Return [X, Y] of the center of cell containing provided text 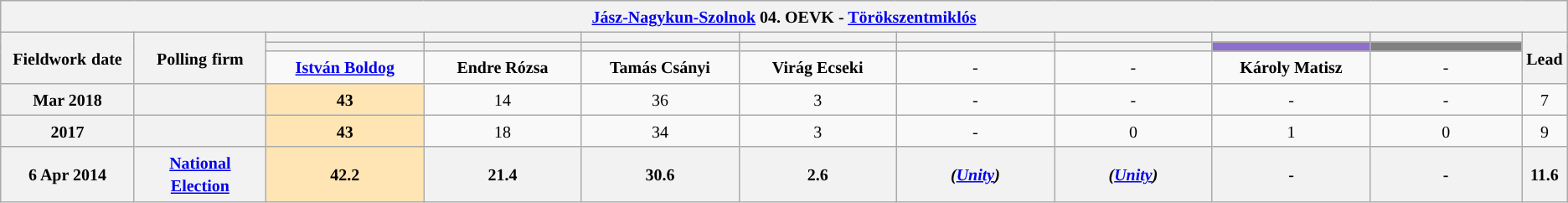
Mar 2018 [67, 99]
11.6 [1545, 174]
34 [660, 131]
Károly Matisz [1292, 67]
National Election [199, 174]
7 [1545, 99]
Jász-Nagykun-Szolnok 04. OEVK - Törökszentmiklós [784, 17]
Virág Ecseki [818, 67]
18 [503, 131]
Lead [1545, 58]
14 [503, 99]
Fieldwork date [67, 58]
42.2 [345, 174]
36 [660, 99]
2.6 [818, 174]
Tamás Csányi [660, 67]
2017 [67, 131]
30.6 [660, 174]
21.4 [503, 174]
István Boldog [345, 67]
1 [1292, 131]
Endre Rózsa [503, 67]
9 [1545, 131]
Polling firm [199, 58]
6 Apr 2014 [67, 174]
